Pinpoint the cell where the given text exists, returning its [X, Y] midpoint coordinate. 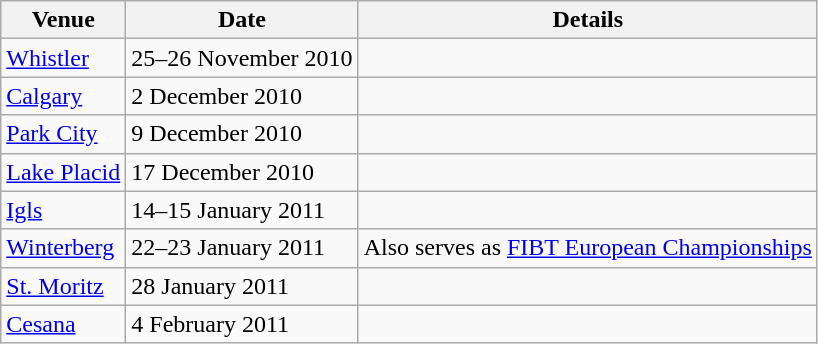
Igls [64, 210]
St. Moritz [64, 286]
9 December 2010 [242, 134]
Venue [64, 20]
Also serves as FIBT European Championships [588, 248]
2 December 2010 [242, 96]
Winterberg [64, 248]
Park City [64, 134]
Lake Placid [64, 172]
Cesana [64, 324]
Details [588, 20]
22–23 January 2011 [242, 248]
Calgary [64, 96]
Date [242, 20]
Whistler [64, 58]
28 January 2011 [242, 286]
4 February 2011 [242, 324]
25–26 November 2010 [242, 58]
14–15 January 2011 [242, 210]
17 December 2010 [242, 172]
